Extract the [X, Y] coordinate from the center of the cell holding the provided text.  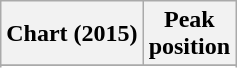
Chart (2015) [72, 34]
Peakposition [189, 34]
